Pinpoint the cell where the given text exists, returning its (x, y) midpoint coordinate. 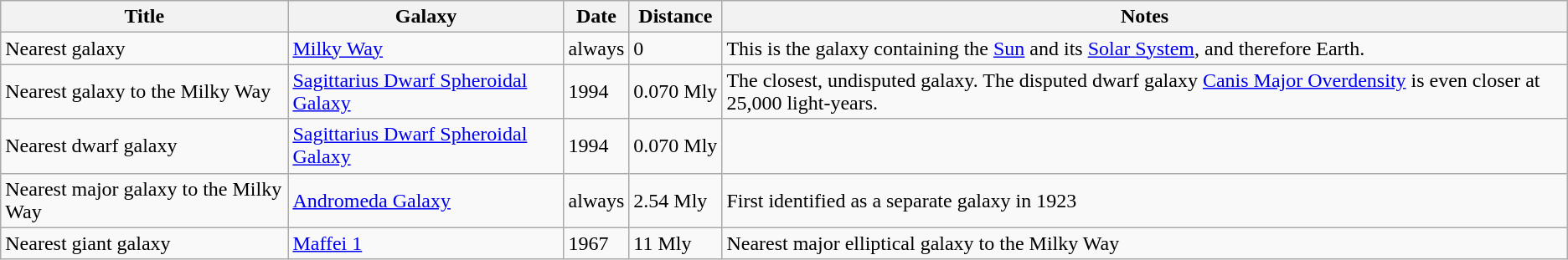
Nearest giant galaxy (144, 243)
11 Mly (675, 243)
Nearest major elliptical galaxy to the Milky Way (1144, 243)
1967 (596, 243)
Nearest dwarf galaxy (144, 145)
Distance (675, 17)
Nearest galaxy to the Milky Way (144, 92)
Notes (1144, 17)
First identified as a separate galaxy in 1923 (1144, 201)
2.54 Mly (675, 201)
Title (144, 17)
Galaxy (426, 17)
0 (675, 48)
Maffei 1 (426, 243)
Andromeda Galaxy (426, 201)
Milky Way (426, 48)
Date (596, 17)
Nearest major galaxy to the Milky Way (144, 201)
This is the galaxy containing the Sun and its Solar System, and therefore Earth. (1144, 48)
The closest, undisputed galaxy. The disputed dwarf galaxy Canis Major Overdensity is even closer at 25,000 light-years. (1144, 92)
Nearest galaxy (144, 48)
